For the text-containing cell, return its midpoint in [x, y] coordinate format. 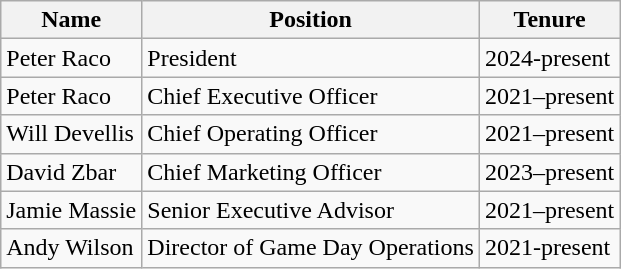
Position [311, 20]
Director of Game Day Operations [311, 248]
Tenure [549, 20]
2021-present [549, 248]
David Zbar [72, 172]
2024-present [549, 58]
Chief Operating Officer [311, 134]
President [311, 58]
Andy Wilson [72, 248]
Chief Marketing Officer [311, 172]
Will Devellis [72, 134]
2023–present [549, 172]
Name [72, 20]
Chief Executive Officer [311, 96]
Senior Executive Advisor [311, 210]
Jamie Massie [72, 210]
